Return [x, y] of the center of cell containing provided text 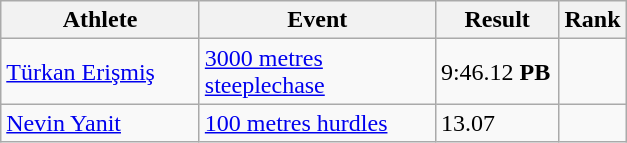
100 metres hurdles [317, 123]
Türkan Erişmiş [100, 72]
Event [317, 20]
Result [497, 20]
Nevin Yanit [100, 123]
13.07 [497, 123]
3000 metres steeplechase [317, 72]
9:46.12 PB [497, 72]
Athlete [100, 20]
Rank [592, 20]
